Extract the (X, Y) coordinate from the center of the cell holding the provided text.  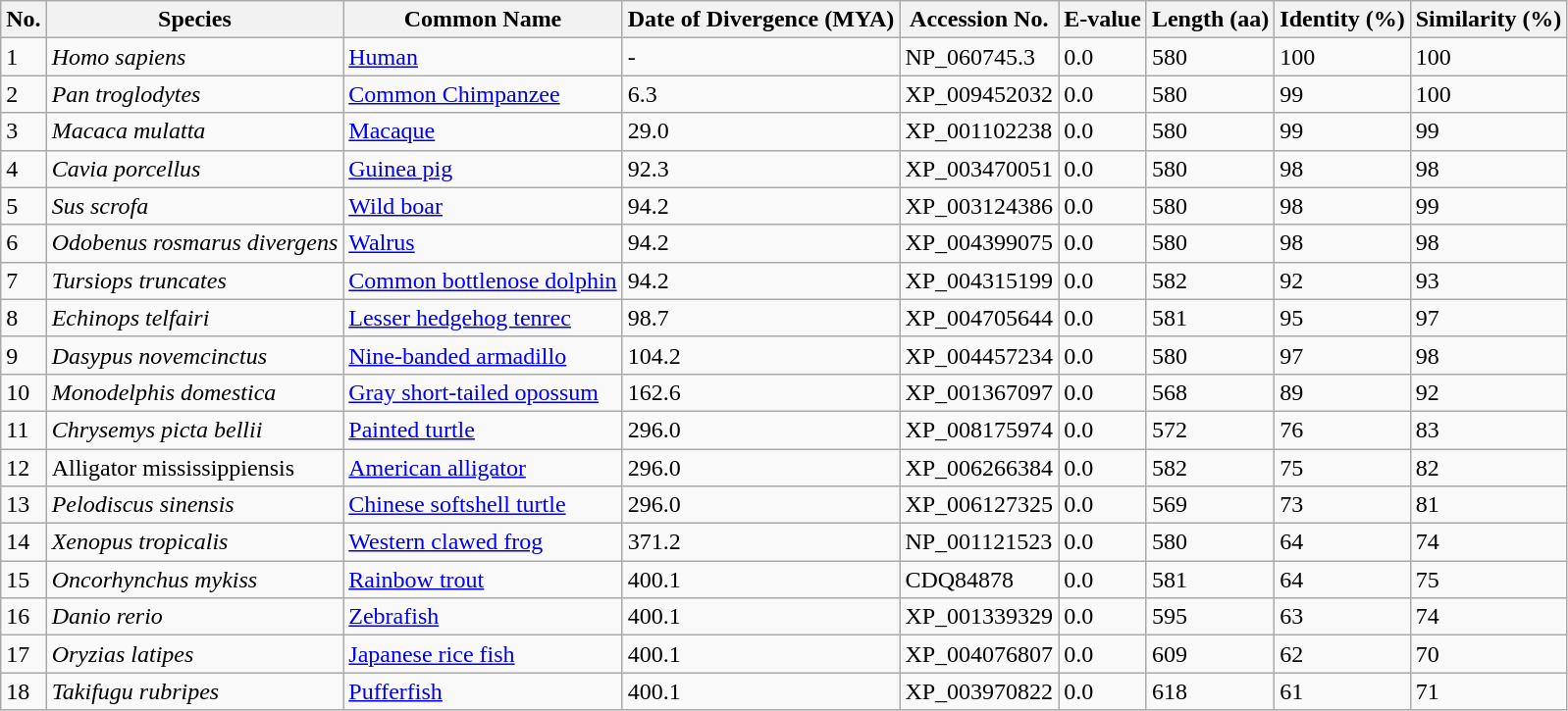
NP_001121523 (979, 542)
Identity (%) (1342, 20)
5 (24, 206)
568 (1210, 392)
Macaca mulatta (194, 131)
XP_004457234 (979, 355)
XP_006127325 (979, 505)
Sus scrofa (194, 206)
Human (483, 57)
63 (1342, 617)
Common Name (483, 20)
98.7 (761, 318)
Nine-banded armadillo (483, 355)
Danio rerio (194, 617)
Echinops telfairi (194, 318)
2 (24, 94)
Cavia porcellus (194, 169)
93 (1489, 280)
6.3 (761, 94)
Tursiops truncates (194, 280)
Macaque (483, 131)
NP_060745.3 (979, 57)
- (761, 57)
89 (1342, 392)
13 (24, 505)
XP_008175974 (979, 430)
95 (1342, 318)
Oryzias latipes (194, 654)
Rainbow trout (483, 580)
76 (1342, 430)
Alligator mississippiensis (194, 468)
Western clawed frog (483, 542)
XP_006266384 (979, 468)
61 (1342, 691)
83 (1489, 430)
92.3 (761, 169)
71 (1489, 691)
Pelodiscus sinensis (194, 505)
29.0 (761, 131)
Japanese rice fish (483, 654)
Lesser hedgehog tenrec (483, 318)
569 (1210, 505)
70 (1489, 654)
14 (24, 542)
Walrus (483, 243)
104.2 (761, 355)
11 (24, 430)
XP_003124386 (979, 206)
XP_001367097 (979, 392)
82 (1489, 468)
Takifugu rubripes (194, 691)
15 (24, 580)
73 (1342, 505)
4 (24, 169)
Chinese softshell turtle (483, 505)
XP_004076807 (979, 654)
6 (24, 243)
7 (24, 280)
609 (1210, 654)
1 (24, 57)
XP_001339329 (979, 617)
Chrysemys picta bellii (194, 430)
Gray short-tailed opossum (483, 392)
17 (24, 654)
XP_003970822 (979, 691)
XP_001102238 (979, 131)
Wild boar (483, 206)
No. (24, 20)
Species (194, 20)
Zebrafish (483, 617)
371.2 (761, 542)
Common bottlenose dolphin (483, 280)
Accession No. (979, 20)
Common Chimpanzee (483, 94)
9 (24, 355)
618 (1210, 691)
18 (24, 691)
Painted turtle (483, 430)
572 (1210, 430)
10 (24, 392)
XP_003470051 (979, 169)
Homo sapiens (194, 57)
XP_004315199 (979, 280)
16 (24, 617)
Pufferfish (483, 691)
Oncorhynchus mykiss (194, 580)
Length (aa) (1210, 20)
Similarity (%) (1489, 20)
Pan troglodytes (194, 94)
Dasypus novemcinctus (194, 355)
XP_004399075 (979, 243)
12 (24, 468)
Odobenus rosmarus divergens (194, 243)
8 (24, 318)
3 (24, 131)
595 (1210, 617)
XP_009452032 (979, 94)
Monodelphis domestica (194, 392)
American alligator (483, 468)
62 (1342, 654)
Xenopus tropicalis (194, 542)
CDQ84878 (979, 580)
XP_004705644 (979, 318)
E-value (1103, 20)
Guinea pig (483, 169)
162.6 (761, 392)
81 (1489, 505)
Date of Divergence (MYA) (761, 20)
